Extract the [X, Y] coordinate from the center of the cell holding the provided text.  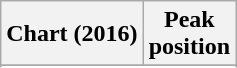
Chart (2016) [72, 34]
Peakposition [189, 34]
